Return the [X, Y] coordinate for the center point of the cell that contains the specified text.  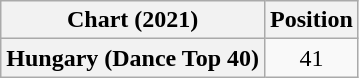
Chart (2021) [133, 20]
41 [312, 58]
Hungary (Dance Top 40) [133, 58]
Position [312, 20]
